Detect which cell encompasses the target text, then output its [X, Y] center coordinate. 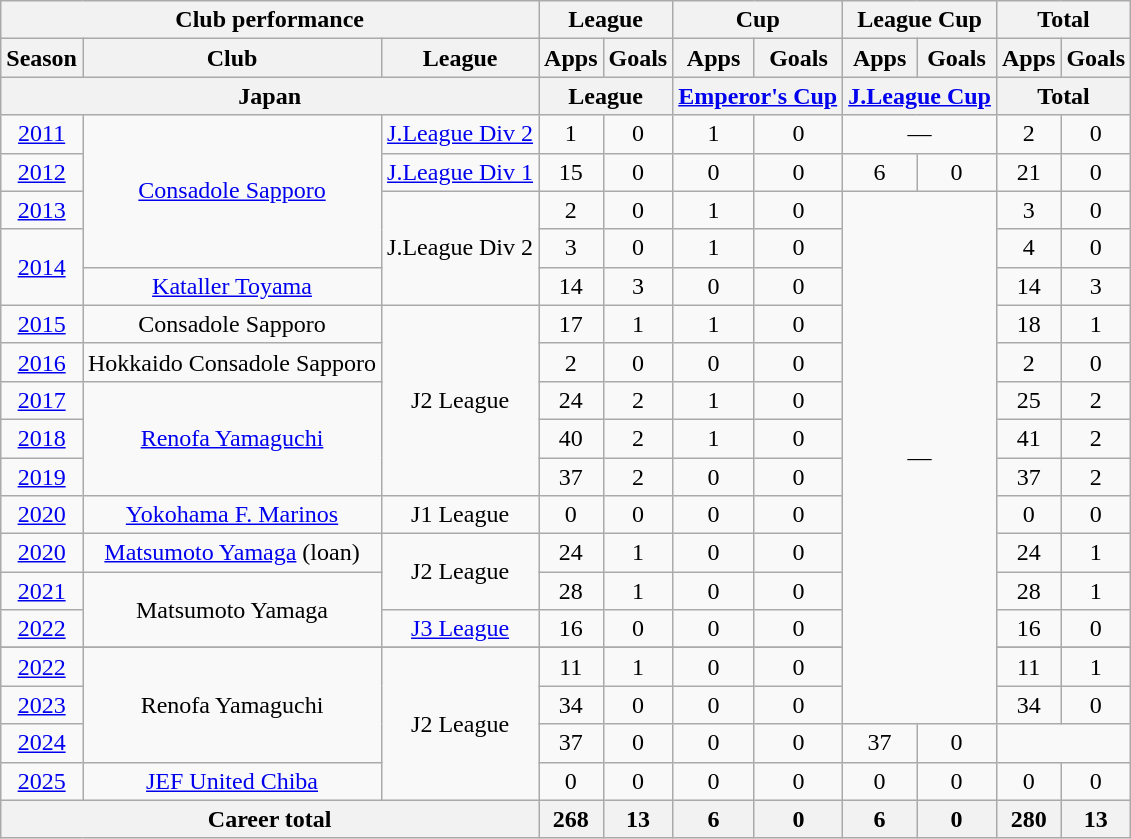
2012 [42, 172]
25 [1028, 400]
280 [1028, 819]
41 [1028, 438]
2018 [42, 438]
2019 [42, 477]
Cup [758, 20]
2011 [42, 134]
2021 [42, 591]
2016 [42, 362]
Career total [270, 819]
2017 [42, 400]
J.League Cup [920, 96]
2013 [42, 210]
Kataller Toyama [232, 286]
21 [1028, 172]
J1 League [460, 515]
Matsumoto Yamaga [232, 610]
18 [1028, 324]
Season [42, 58]
Club [232, 58]
J.League Div 1 [460, 172]
40 [571, 438]
2025 [42, 781]
2023 [42, 705]
4 [1028, 248]
Club performance [270, 20]
2014 [42, 267]
Hokkaido Consadole Sapporo [232, 362]
17 [571, 324]
Japan [270, 96]
Emperor's Cup [758, 96]
268 [571, 819]
Matsumoto Yamaga (loan) [232, 553]
League Cup [920, 20]
J3 League [460, 629]
15 [571, 172]
Yokohama F. Marinos [232, 515]
2024 [42, 743]
JEF United Chiba [232, 781]
2015 [42, 324]
